Pinpoint the cell where the given text exists, returning its (x, y) midpoint coordinate. 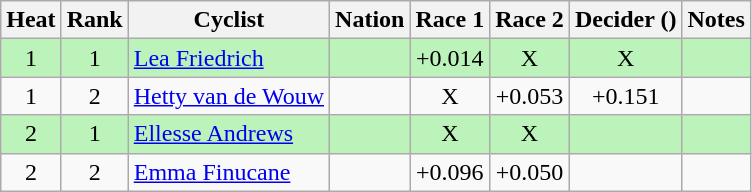
Rank (94, 20)
Decider () (626, 20)
Cyclist (228, 20)
Race 1 (450, 20)
Ellesse Andrews (228, 134)
+0.050 (530, 172)
Notes (716, 20)
+0.151 (626, 96)
+0.053 (530, 96)
Emma Finucane (228, 172)
Race 2 (530, 20)
Nation (370, 20)
Hetty van de Wouw (228, 96)
+0.096 (450, 172)
Heat (31, 20)
Lea Friedrich (228, 58)
+0.014 (450, 58)
